Locate the cell with the specified text and output its [X, Y] center coordinate. 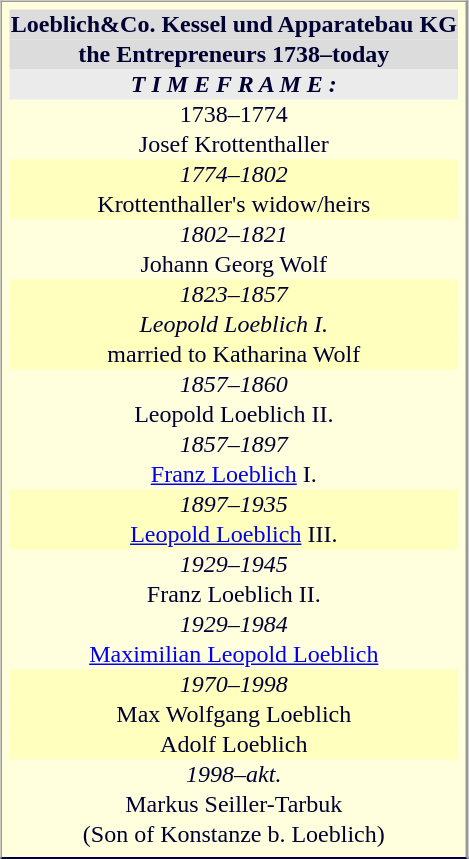
Franz Loeblich I. [234, 474]
Johann Georg Wolf [234, 264]
1857–1897 [234, 444]
1802–1821 [234, 234]
Franz Loeblich II. [234, 594]
1970–1998 [234, 684]
(Son of Konstanze b. Loeblich) [234, 834]
married to Katharina Wolf [234, 354]
T I M E F R A M E : [234, 84]
1998–akt. [234, 774]
the Entrepreneurs 1738–today [234, 54]
Krottenthaller's widow/heirs [234, 204]
Leopold Loeblich III. [234, 534]
Max Wolfgang Loeblich [234, 714]
Markus Seiller-Tarbuk [234, 804]
1774–1802 [234, 174]
1857–1860 [234, 384]
Leopold Loeblich I. [234, 324]
Josef Krottenthaller [234, 144]
Adolf Loeblich [234, 744]
1738–1774 [234, 114]
1929–1984 [234, 624]
Leopold Loeblich II. [234, 414]
1897–1935 [234, 504]
Maximilian Leopold Loeblich [234, 654]
1823–1857 [234, 294]
1929–1945 [234, 564]
Loeblich&Co. Kessel und Apparatebau KG [234, 24]
